Return (X, Y) of the center of cell containing provided text 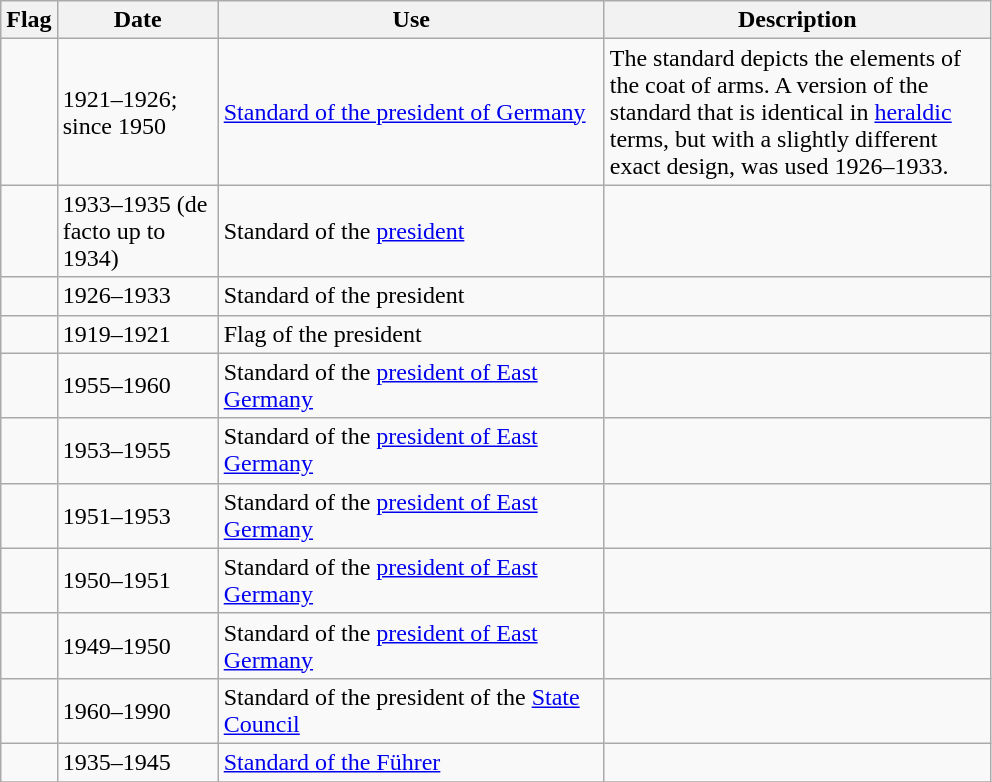
1955–1960 (138, 386)
1935–1945 (138, 762)
Standard of the Führer (411, 762)
1919–1921 (138, 334)
1960–1990 (138, 710)
Use (411, 20)
1951–1953 (138, 516)
1949–1950 (138, 646)
1953–1955 (138, 450)
Description (797, 20)
Standard of the president of the State Council (411, 710)
Date (138, 20)
1921–1926;since 1950 (138, 112)
1950–1951 (138, 580)
1933–1935 (de facto up to 1934) (138, 231)
Flag of the president (411, 334)
Flag (29, 20)
1926–1933 (138, 296)
Standard of the president of Germany (411, 112)
